Extract the (X, Y) coordinate from the center of the cell holding the provided text.  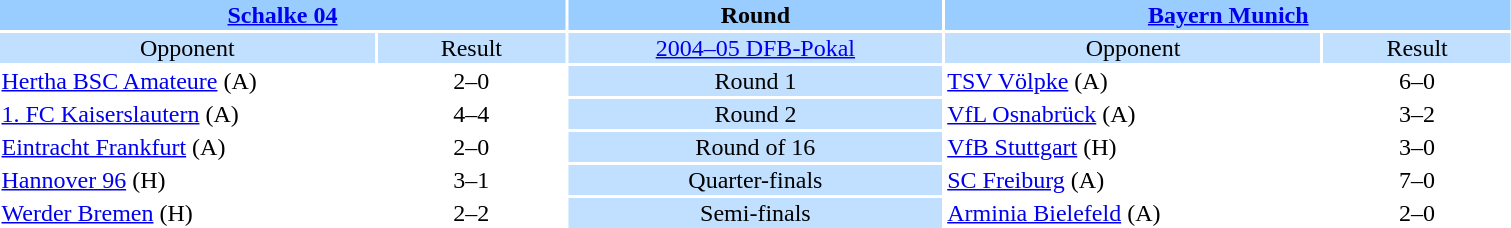
3–2 (1416, 114)
Bayern Munich (1228, 15)
TSV Völpke (A) (1134, 81)
Round 1 (756, 81)
6–0 (1416, 81)
4–4 (472, 114)
3–0 (1416, 147)
Round 2 (756, 114)
2–2 (472, 213)
Hannover 96 (H) (188, 180)
2004–05 DFB-Pokal (756, 48)
Round (756, 15)
Werder Bremen (H) (188, 213)
3–1 (472, 180)
Hertha BSC Amateure (A) (188, 81)
Arminia Bielefeld (A) (1134, 213)
Round of 16 (756, 147)
Semi-finals (756, 213)
7–0 (1416, 180)
Eintracht Frankfurt (A) (188, 147)
Schalke 04 (282, 15)
SC Freiburg (A) (1134, 180)
Quarter-finals (756, 180)
1. FC Kaiserslautern (A) (188, 114)
VfL Osnabrück (A) (1134, 114)
VfB Stuttgart (H) (1134, 147)
